Determine the (x, y) coordinate at the center of the cell enclosing the given text.  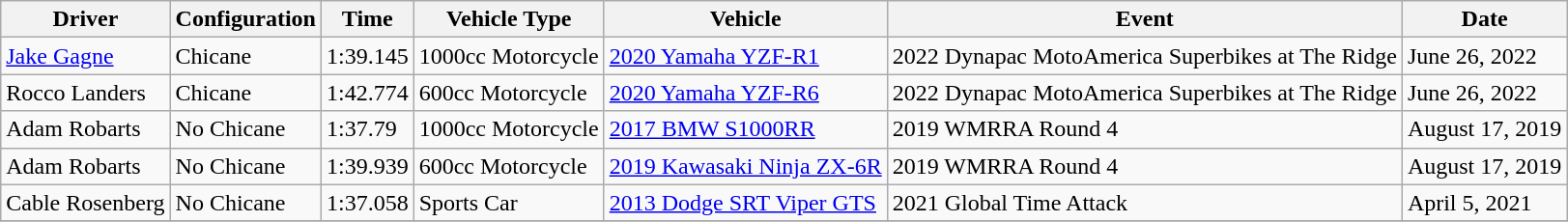
1:37.79 (367, 129)
Rocco Landers (85, 93)
Jake Gagne (85, 56)
2019 Kawasaki Ninja ZX-6R (746, 166)
Time (367, 19)
Driver (85, 19)
Configuration (245, 19)
1:37.058 (367, 203)
Event (1144, 19)
2020 Yamaha YZF-R1 (746, 56)
2021 Global Time Attack (1144, 203)
2017 BMW S1000RR (746, 129)
1:39.145 (367, 56)
2013 Dodge SRT Viper GTS (746, 203)
1:39.939 (367, 166)
April 5, 2021 (1484, 203)
1:42.774 (367, 93)
Date (1484, 19)
Sports Car (508, 203)
Vehicle (746, 19)
2020 Yamaha YZF-R6 (746, 93)
Vehicle Type (508, 19)
Cable Rosenberg (85, 203)
